Scan for the cell matching the given text and deliver its [x, y] coordinate at center. 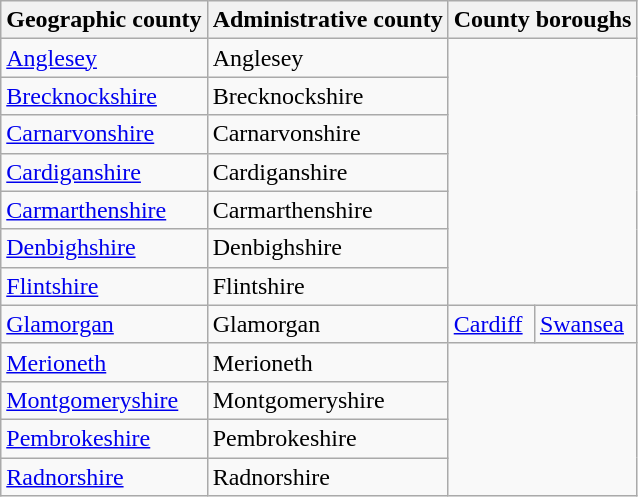
County boroughs [542, 20]
Cardiff [491, 324]
Administrative county [328, 20]
Geographic county [104, 20]
Swansea [585, 324]
